Capture the cell that displays the provided text and extract its [x, y] central coordinate. 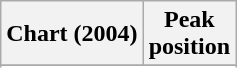
Peakposition [189, 34]
Chart (2004) [72, 34]
